Locate the cell with the specified text and output its (X, Y) center coordinate. 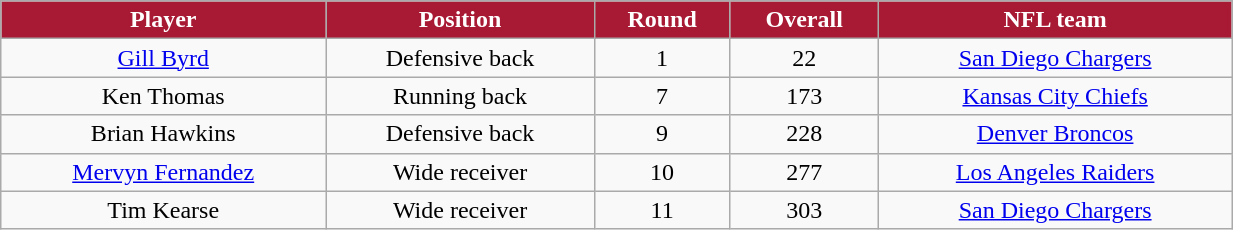
Brian Hawkins (164, 134)
Round (662, 20)
11 (662, 210)
Running back (460, 96)
Overall (804, 20)
Player (164, 20)
10 (662, 172)
Los Angeles Raiders (1056, 172)
Gill Byrd (164, 58)
277 (804, 172)
Tim Kearse (164, 210)
Denver Broncos (1056, 134)
Position (460, 20)
Kansas City Chiefs (1056, 96)
303 (804, 210)
9 (662, 134)
22 (804, 58)
7 (662, 96)
NFL team (1056, 20)
1 (662, 58)
228 (804, 134)
Ken Thomas (164, 96)
Mervyn Fernandez (164, 172)
173 (804, 96)
